Search for the cell housing the specified text and yield its [X, Y] center coordinate. 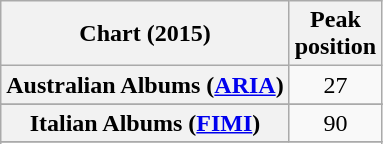
27 [335, 85]
Italian Albums (FIMI) [145, 123]
90 [335, 123]
Peakposition [335, 34]
Chart (2015) [145, 34]
Australian Albums (ARIA) [145, 85]
